Provide the (x, y) coordinate of the cell's center where the given text is located.  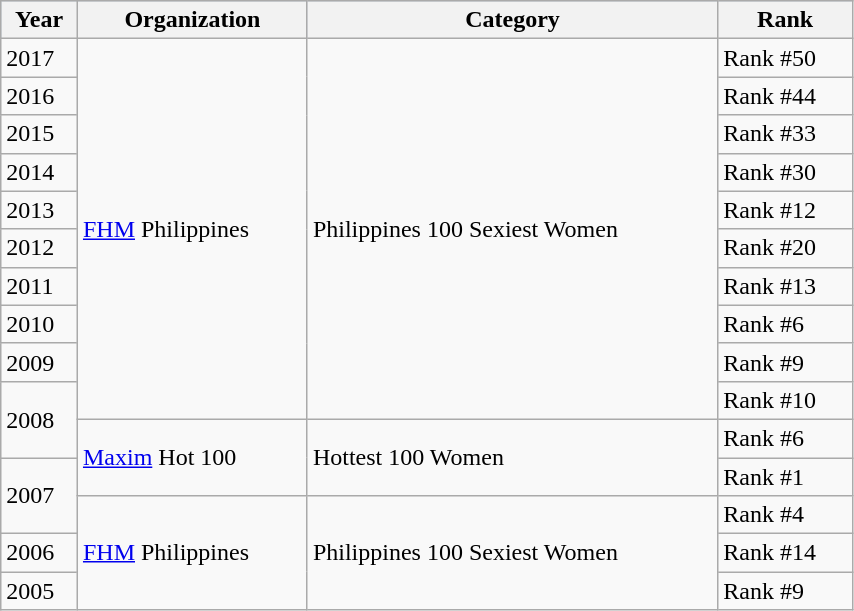
2008 (40, 419)
Rank (786, 20)
Rank #1 (786, 477)
2013 (40, 210)
Rank #12 (786, 210)
2014 (40, 172)
2015 (40, 134)
2012 (40, 248)
Rank #30 (786, 172)
Rank #20 (786, 248)
2011 (40, 286)
2007 (40, 496)
Rank #13 (786, 286)
Year (40, 20)
Maxim Hot 100 (192, 457)
2010 (40, 324)
Hottest 100 Women (512, 457)
Rank #14 (786, 553)
Rank #50 (786, 58)
Organization (192, 20)
Category (512, 20)
2017 (40, 58)
2009 (40, 362)
Rank #33 (786, 134)
Rank #44 (786, 96)
2016 (40, 96)
2005 (40, 591)
Rank #10 (786, 400)
Rank #4 (786, 515)
2006 (40, 553)
